Determine the [x, y] coordinate at the center of the cell enclosing the given text.  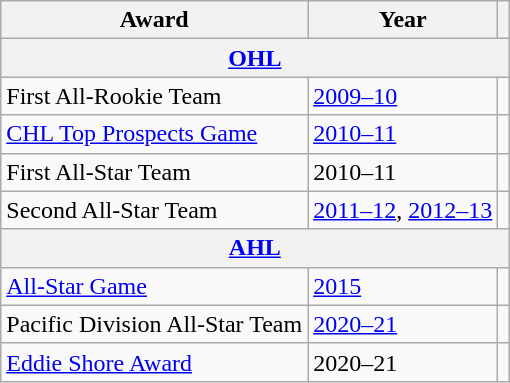
First All-Rookie Team [154, 96]
Year [403, 20]
Eddie Shore Award [154, 362]
2015 [403, 286]
Award [154, 20]
OHL [255, 58]
2011–12, 2012–13 [403, 210]
AHL [255, 248]
CHL Top Prospects Game [154, 134]
Second All-Star Team [154, 210]
Pacific Division All-Star Team [154, 324]
All-Star Game [154, 286]
2009–10 [403, 96]
First All-Star Team [154, 172]
